Find where the given text appears and provide that cell's center as [x, y] coordinate. 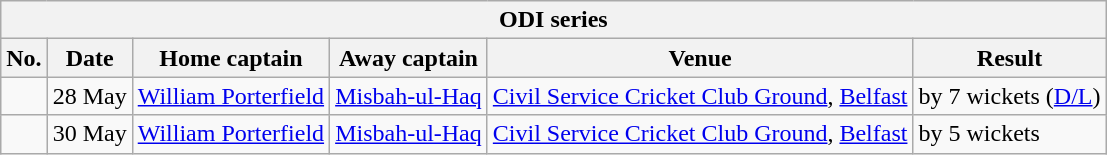
28 May [90, 96]
Venue [700, 58]
No. [24, 58]
ODI series [554, 20]
Home captain [230, 58]
30 May [90, 134]
Result [1010, 58]
Away captain [409, 58]
by 7 wickets (D/L) [1010, 96]
Date [90, 58]
by 5 wickets [1010, 134]
